Pinpoint the cell where the given text exists, returning its (x, y) midpoint coordinate. 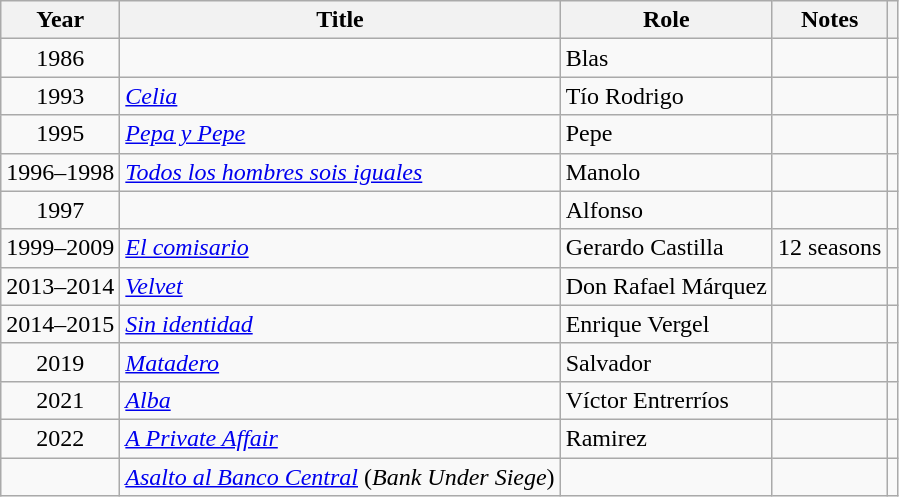
1986 (60, 58)
Pepa y Pepe (340, 134)
Blas (666, 58)
Celia (340, 96)
Sin identidad (340, 324)
Matadero (340, 362)
1993 (60, 96)
Pepe (666, 134)
A Private Affair (340, 438)
Tío Rodrigo (666, 96)
Role (666, 20)
Title (340, 20)
1995 (60, 134)
Notes (829, 20)
12 seasons (829, 248)
El comisario (340, 248)
Year (60, 20)
Todos los hombres sois iguales (340, 172)
Velvet (340, 286)
Alfonso (666, 210)
2013–2014 (60, 286)
2022 (60, 438)
Asalto al Banco Central (Bank Under Siege) (340, 477)
Gerardo Castilla (666, 248)
2019 (60, 362)
1997 (60, 210)
2014–2015 (60, 324)
Ramirez (666, 438)
1996–1998 (60, 172)
Alba (340, 400)
Manolo (666, 172)
Don Rafael Márquez (666, 286)
Enrique Vergel (666, 324)
Víctor Entrerríos (666, 400)
1999–2009 (60, 248)
2021 (60, 400)
Salvador (666, 362)
